Identify which cell holds the provided text, then report its (X, Y) central coordinate. 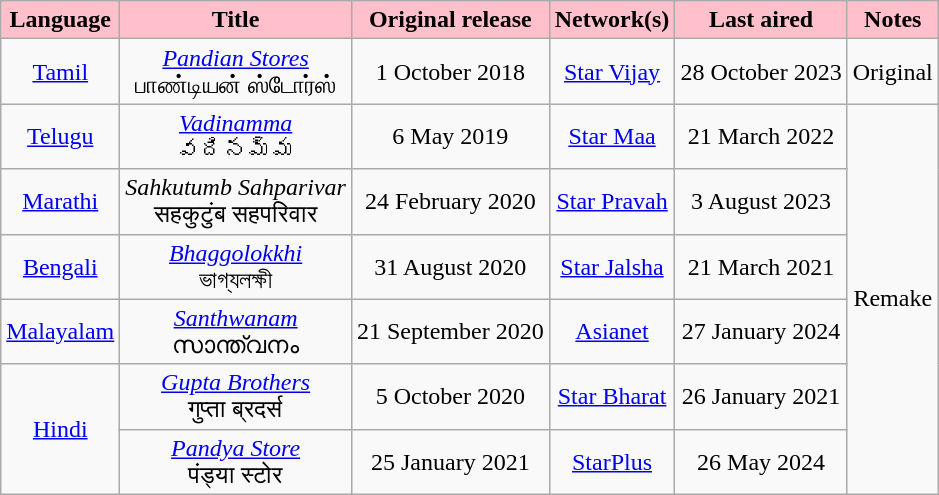
Bhaggolokkhi ভাগ্যলক্ষী (236, 266)
Star Vijay (612, 72)
Telugu (60, 136)
1 October 2018 (450, 72)
26 May 2024 (761, 462)
21 March 2022 (761, 136)
25 January 2021 (450, 462)
Asianet (612, 332)
Title (236, 20)
3 August 2023 (761, 202)
Network(s) (612, 20)
Sahkutumb Sahparivar सहकुटुंब सहपरिवार (236, 202)
Star Maa (612, 136)
Remake (892, 299)
Pandian Stores பாண்டியன் ஸ்டோர்ஸ் (236, 72)
Tamil (60, 72)
Bengali (60, 266)
StarPlus (612, 462)
Star Pravah (612, 202)
Language (60, 20)
Vadinamma వదినమ్మ (236, 136)
21 September 2020 (450, 332)
6 May 2019 (450, 136)
Notes (892, 20)
Hindi (60, 429)
31 August 2020 (450, 266)
21 March 2021 (761, 266)
27 January 2024 (761, 332)
Original (892, 72)
Pandya Store पंड्या स्टोर (236, 462)
Star Jalsha (612, 266)
28 October 2023 (761, 72)
Marathi (60, 202)
Original release (450, 20)
Star Bharat (612, 396)
Santhwanam സാന്ത്വനം (236, 332)
26 January 2021 (761, 396)
5 October 2020 (450, 396)
24 February 2020 (450, 202)
Gupta Brothers गुप्ता ब्रदर्स (236, 396)
Last aired (761, 20)
Malayalam (60, 332)
